Identify which cell holds the provided text, then report its (X, Y) central coordinate. 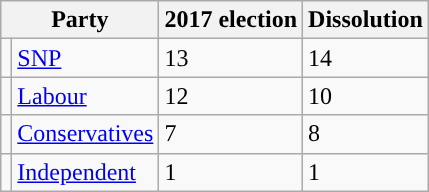
Independent (86, 172)
10 (366, 96)
7 (231, 134)
Dissolution (366, 20)
14 (366, 58)
SNP (86, 58)
2017 election (231, 20)
Conservatives (86, 134)
13 (231, 58)
8 (366, 134)
Party (80, 20)
Labour (86, 96)
12 (231, 96)
